Output the [X, Y] coordinate of the center of the cell containing the given text.  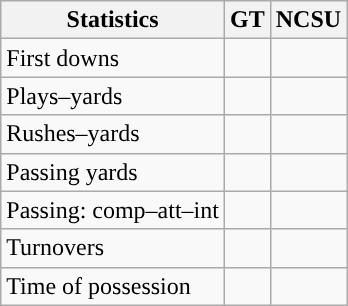
Passing yards [113, 172]
Statistics [113, 20]
Plays–yards [113, 96]
Turnovers [113, 248]
Rushes–yards [113, 134]
First downs [113, 58]
Passing: comp–att–int [113, 210]
NCSU [308, 20]
Time of possession [113, 286]
GT [247, 20]
